For the text-containing cell, return its midpoint in [x, y] coordinate format. 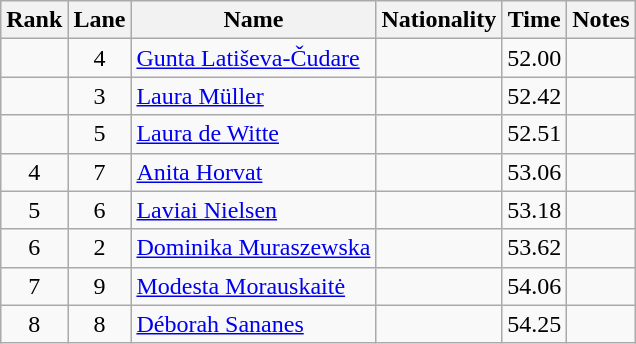
Name [254, 20]
Laviai Nielsen [254, 210]
Nationality [439, 20]
Lane [100, 20]
Laura de Witte [254, 134]
Rank [34, 20]
53.18 [534, 210]
2 [100, 248]
Déborah Sananes [254, 324]
Anita Horvat [254, 172]
52.42 [534, 96]
9 [100, 286]
Modesta Morauskaitė [254, 286]
54.25 [534, 324]
Notes [601, 20]
53.06 [534, 172]
Dominika Muraszewska [254, 248]
52.51 [534, 134]
53.62 [534, 248]
3 [100, 96]
54.06 [534, 286]
Gunta Latiševa-Čudare [254, 58]
Laura Müller [254, 96]
52.00 [534, 58]
Time [534, 20]
